Provide the (X, Y) coordinate of the cell's center where the given text is located.  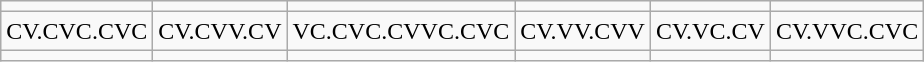
CV.CVC.CVC (77, 31)
CV.VVC.CVC (846, 31)
CV.VV.CVV (583, 31)
CV.VC.CV (710, 31)
VC.CVC.CVVC.CVC (401, 31)
CV.CVV.CV (220, 31)
